Provide the [X, Y] coordinate of the cell's center where the given text is located.  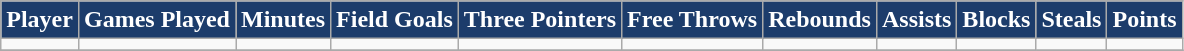
Field Goals [395, 20]
Rebounds [820, 20]
Assists [916, 20]
Minutes [284, 20]
Points [1144, 20]
Free Throws [692, 20]
Player [40, 20]
Games Played [156, 20]
Three Pointers [540, 20]
Steals [1072, 20]
Blocks [996, 20]
